Identify which cell holds the provided text, then report its [X, Y] central coordinate. 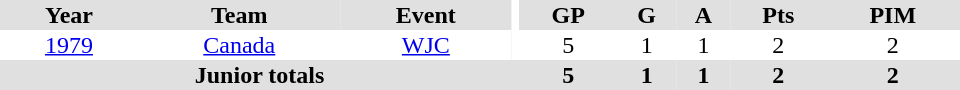
1979 [69, 45]
Pts [778, 15]
Year [69, 15]
Junior totals [260, 75]
WJC [426, 45]
PIM [893, 15]
Canada [240, 45]
Event [426, 15]
A [704, 15]
G [646, 15]
GP [568, 15]
Team [240, 15]
